From the cell containing the given text, extract its center point as [x, y] coordinate. 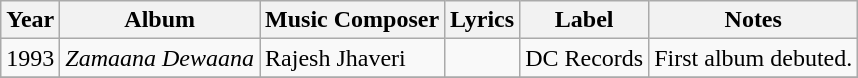
DC Records [584, 58]
Music Composer [352, 20]
Lyrics [482, 20]
Rajesh Jhaveri [352, 58]
Label [584, 20]
Year [30, 20]
1993 [30, 58]
Album [160, 20]
First album debuted. [754, 58]
Zamaana Dewaana [160, 58]
Notes [754, 20]
